Extract the [x, y] coordinate from the center of the cell holding the provided text.  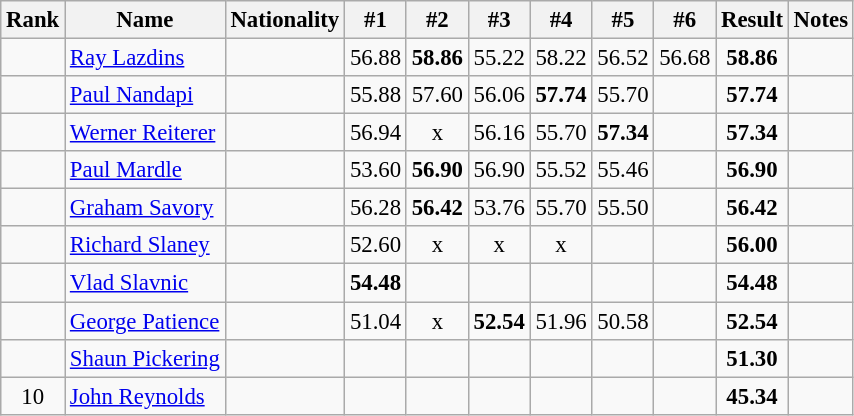
10 [33, 396]
51.04 [376, 321]
Result [752, 20]
56.28 [376, 208]
55.52 [561, 170]
53.60 [376, 170]
Paul Nandapi [146, 95]
56.68 [685, 58]
56.88 [376, 58]
Ray Lazdins [146, 58]
#5 [623, 20]
58.22 [561, 58]
#3 [499, 20]
56.52 [623, 58]
56.94 [376, 133]
Rank [33, 20]
55.88 [376, 95]
50.58 [623, 321]
John Reynolds [146, 396]
53.76 [499, 208]
Werner Reiterer [146, 133]
55.46 [623, 170]
Richard Slaney [146, 245]
56.00 [752, 245]
Graham Savory [146, 208]
56.06 [499, 95]
51.30 [752, 358]
Notes [820, 20]
George Patience [146, 321]
52.60 [376, 245]
#2 [437, 20]
#6 [685, 20]
55.22 [499, 58]
Nationality [284, 20]
56.16 [499, 133]
45.34 [752, 396]
51.96 [561, 321]
55.50 [623, 208]
57.60 [437, 95]
Shaun Pickering [146, 358]
Vlad Slavnic [146, 283]
#1 [376, 20]
Name [146, 20]
Paul Mardle [146, 170]
#4 [561, 20]
